Search for the cell housing the specified text and yield its [x, y] center coordinate. 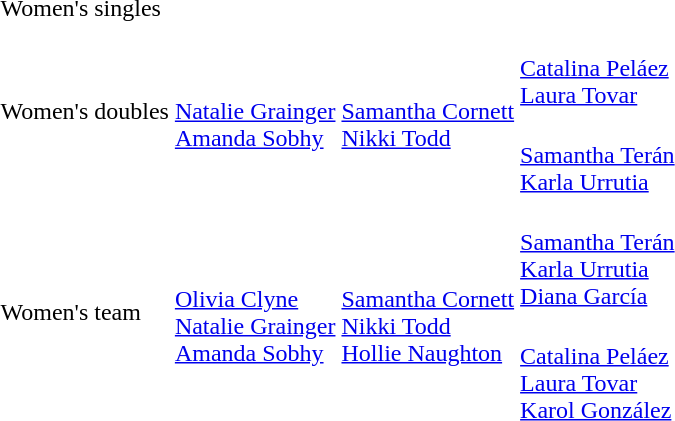
Natalie GraingerAmanda Sobhy [255, 112]
Samantha CornettNikki Todd [428, 112]
